Extract the (x, y) coordinate from the center of the cell holding the provided text.  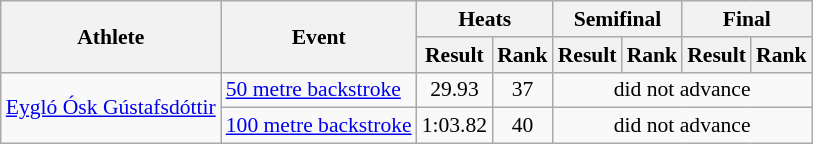
50 metre backstroke (319, 90)
Event (319, 36)
37 (522, 90)
Heats (485, 19)
Eygló Ósk Gústafsdóttir (111, 108)
100 metre backstroke (319, 126)
Semifinal (618, 19)
40 (522, 126)
Final (746, 19)
1:03.82 (454, 126)
29.93 (454, 90)
Athlete (111, 36)
